Return the [x, y] coordinate for the center point of the cell that contains the specified text.  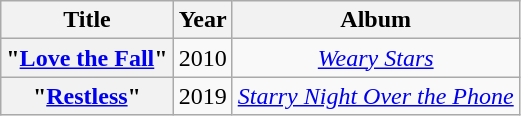
2010 [202, 58]
Title [87, 20]
Starry Night Over the Phone [376, 96]
Album [376, 20]
2019 [202, 96]
Weary Stars [376, 58]
"Love the Fall" [87, 58]
"Restless" [87, 96]
Year [202, 20]
